Return the (X, Y) coordinate for the center point of the cell that contains the specified text.  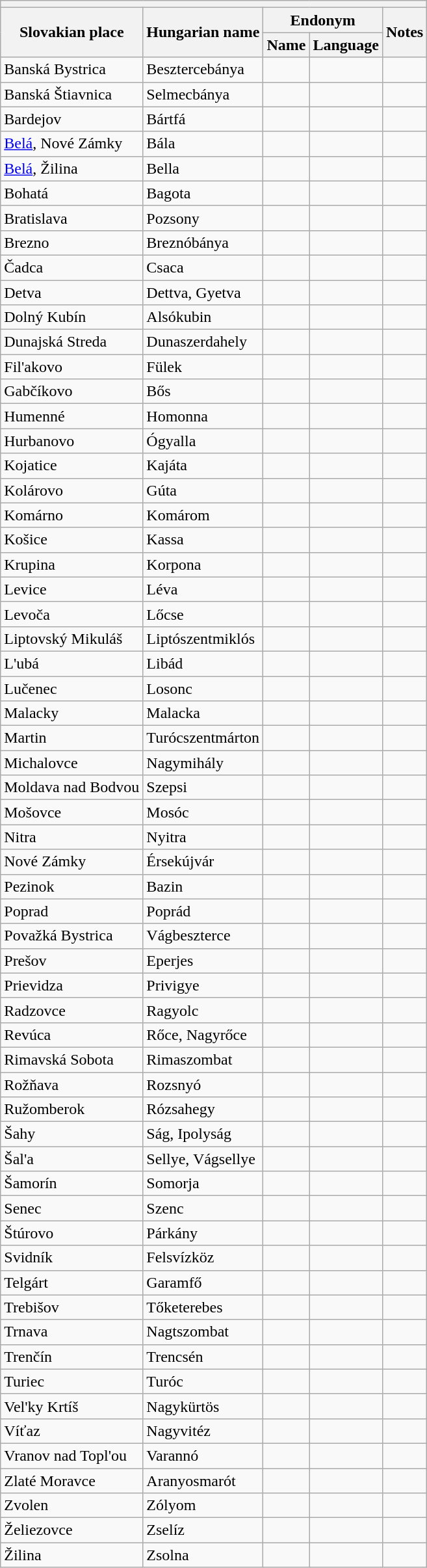
Mošovce (71, 812)
Detva (71, 292)
Komárno (71, 515)
Pezinok (71, 886)
Ógyalla (203, 441)
Szenc (203, 1208)
Ragyolc (203, 1010)
Bős (203, 392)
Gabčíkovo (71, 392)
Trnava (71, 1332)
Kajáta (203, 466)
Losonc (203, 689)
Komárom (203, 515)
Dettva, Gyetva (203, 292)
Nagymihály (203, 763)
Homonna (203, 416)
Michalovce (71, 763)
Léva (203, 589)
L'ubá (71, 663)
Rozsnyó (203, 1084)
Moldava nad Bodvou (71, 788)
Radzovce (71, 1010)
Notes (404, 33)
Prešov (71, 961)
Zsolna (203, 1555)
Krupina (71, 565)
Dunaszerdahely (203, 342)
Felsvízköz (203, 1258)
Šamorín (71, 1184)
Levoča (71, 614)
Liptovský Mikuláš (71, 639)
Gúta (203, 490)
Štúrovo (71, 1233)
Košice (71, 540)
Szepsi (203, 788)
Aranyosmarót (203, 1481)
Bratislava (71, 218)
Bohatá (71, 193)
Zólyom (203, 1506)
Senec (71, 1208)
Poprad (71, 911)
Malacky (71, 713)
Besztercebánya (203, 70)
Žilina (71, 1555)
Belá, Nové Zámky (71, 144)
Breznóbánya (203, 243)
Rőce, Nagyrőce (203, 1035)
Párkány (203, 1233)
Libád (203, 663)
Považká Bystrica (71, 936)
Sellye, Vágsellye (203, 1159)
Hungarian name (203, 33)
Rózsahegy (203, 1110)
Malacka (203, 713)
Dolný Kubín (71, 317)
Vranov nad Topl'ou (71, 1455)
Lőcse (203, 614)
Humenné (71, 416)
Slovakian place (71, 33)
Nagtszombat (203, 1332)
Banská Štiavnica (71, 94)
Revúca (71, 1035)
Ružomberok (71, 1110)
Turóc (203, 1381)
Vágbeszterce (203, 936)
Fülek (203, 367)
Prievidza (71, 985)
Language (346, 45)
Bazin (203, 886)
Šal'a (71, 1159)
Bártfá (203, 119)
Kojatice (71, 466)
Šahy (71, 1134)
Hurbanovo (71, 441)
Zlaté Moravce (71, 1481)
Alsókubin (203, 317)
Bagota (203, 193)
Nagykürtös (203, 1406)
Nitra (71, 837)
Érsekújvár (203, 862)
Brezno (71, 243)
Turócszentmárton (203, 738)
Pozsony (203, 218)
Bardejov (71, 119)
Selmecbánya (203, 94)
Eperjes (203, 961)
Liptószentmiklós (203, 639)
Nagyvitéz (203, 1431)
Želiezovce (71, 1530)
Trencsén (203, 1357)
Čadca (71, 267)
Belá, Žilina (71, 168)
Vel'ky Krtíš (71, 1406)
Levice (71, 589)
Csaca (203, 267)
Telgárt (71, 1282)
Lučenec (71, 689)
Bella (203, 168)
Víťaz (71, 1431)
Endonym (322, 20)
Bála (203, 144)
Rožňava (71, 1084)
Trenčín (71, 1357)
Martin (71, 738)
Kolárovo (71, 490)
Nové Zámky (71, 862)
Kassa (203, 540)
Fil'akovo (71, 367)
Nyitra (203, 837)
Rimavská Sobota (71, 1059)
Ság, Ipolyság (203, 1134)
Korpona (203, 565)
Zselíz (203, 1530)
Zvolen (71, 1506)
Privigye (203, 985)
Mosóc (203, 812)
Tőketerebes (203, 1307)
Garamfő (203, 1282)
Rimaszombat (203, 1059)
Varannó (203, 1455)
Trebišov (71, 1307)
Name (286, 45)
Banská Bystrica (71, 70)
Svidník (71, 1258)
Somorja (203, 1184)
Dunajská Streda (71, 342)
Turiec (71, 1381)
Poprád (203, 911)
